Return the [x, y] coordinate for the center point of the cell that contains the specified text.  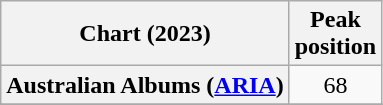
Chart (2023) [145, 34]
Australian Albums (ARIA) [145, 85]
Peakposition [335, 34]
68 [335, 85]
